Pinpoint the cell where the given text exists, returning its [x, y] midpoint coordinate. 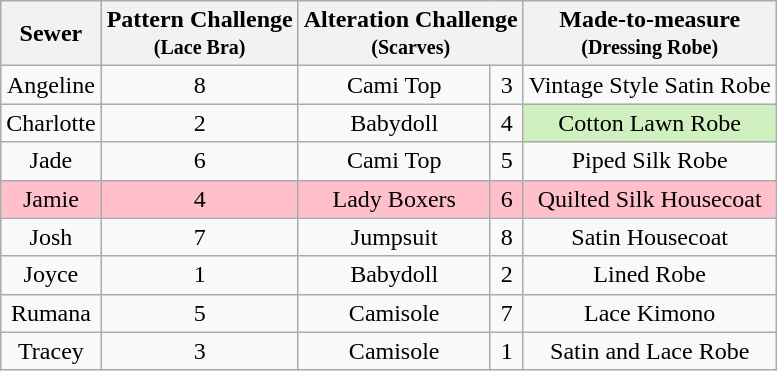
Charlotte [51, 123]
Vintage Style Satin Robe [650, 85]
Joyce [51, 275]
Lady Boxers [394, 199]
Sewer [51, 34]
Josh [51, 237]
Quilted Silk Housecoat [650, 199]
Piped Silk Robe [650, 161]
Jamie [51, 199]
Made-to-measure(Dressing Robe) [650, 34]
Satin and Lace Robe [650, 351]
Jumpsuit [394, 237]
Alteration Challenge(Scarves) [410, 34]
Angeline [51, 85]
Pattern Challenge(Lace Bra) [200, 34]
Rumana [51, 313]
Cotton Lawn Robe [650, 123]
Tracey [51, 351]
Satin Housecoat [650, 237]
Jade [51, 161]
Lined Robe [650, 275]
Lace Kimono [650, 313]
